Extract the (x, y) coordinate from the center of the cell holding the provided text.  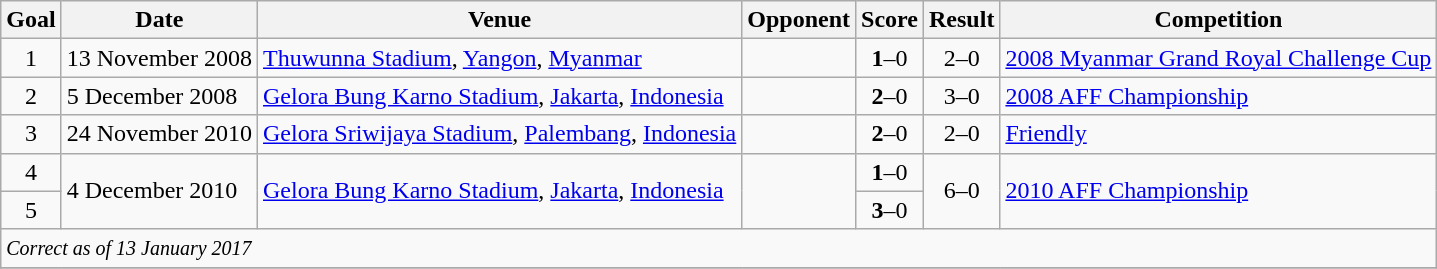
24 November 2010 (159, 134)
Competition (1218, 20)
2008 Myanmar Grand Royal Challenge Cup (1218, 58)
1 (31, 58)
Correct as of 13 January 2017 (719, 248)
2008 AFF Championship (1218, 96)
3 (31, 134)
Score (890, 20)
Thuwunna Stadium, Yangon, Myanmar (500, 58)
Venue (500, 20)
Goal (31, 20)
Gelora Sriwijaya Stadium, Palembang, Indonesia (500, 134)
4 (31, 172)
Friendly (1218, 134)
2010 AFF Championship (1218, 191)
4 December 2010 (159, 191)
2 (31, 96)
Date (159, 20)
5 December 2008 (159, 96)
Opponent (799, 20)
5 (31, 210)
13 November 2008 (159, 58)
6–0 (962, 191)
Result (962, 20)
